Provide the (x, y) coordinate of the cell's center where the given text is located.  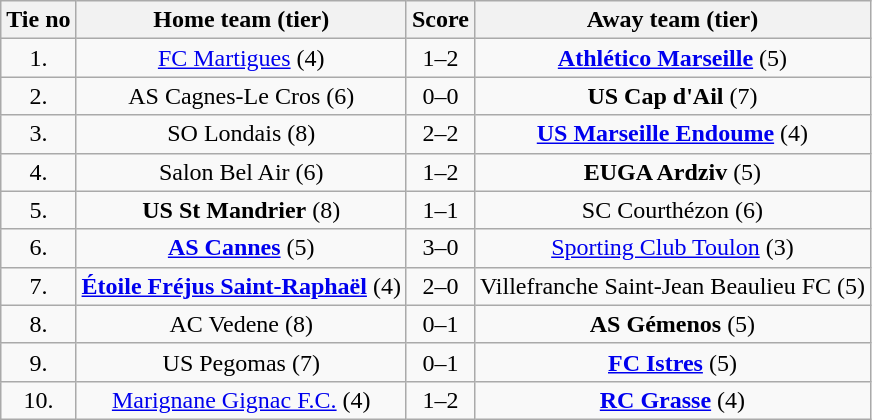
1. (38, 58)
Athlético Marseille (5) (672, 58)
9. (38, 362)
US Cap d'Ail (7) (672, 96)
2. (38, 96)
Sporting Club Toulon (3) (672, 248)
RC Grasse (4) (672, 400)
1–1 (440, 210)
AS Cagnes-Le Cros (6) (241, 96)
Score (440, 20)
2–2 (440, 134)
US St Mandrier (8) (241, 210)
SC Courthézon (6) (672, 210)
7. (38, 286)
US Pegomas (7) (241, 362)
3. (38, 134)
Home team (tier) (241, 20)
Étoile Fréjus Saint-Raphaël (4) (241, 286)
10. (38, 400)
AC Vedene (8) (241, 324)
FC Istres (5) (672, 362)
Marignane Gignac F.C. (4) (241, 400)
Salon Bel Air (6) (241, 172)
8. (38, 324)
4. (38, 172)
3–0 (440, 248)
US Marseille Endoume (4) (672, 134)
6. (38, 248)
2–0 (440, 286)
EUGA Ardziv (5) (672, 172)
AS Cannes (5) (241, 248)
AS Gémenos (5) (672, 324)
0–0 (440, 96)
SO Londais (8) (241, 134)
Away team (tier) (672, 20)
Villefranche Saint-Jean Beaulieu FC (5) (672, 286)
Tie no (38, 20)
FC Martigues (4) (241, 58)
5. (38, 210)
